Extract the (x, y) coordinate from the center of the cell holding the provided text.  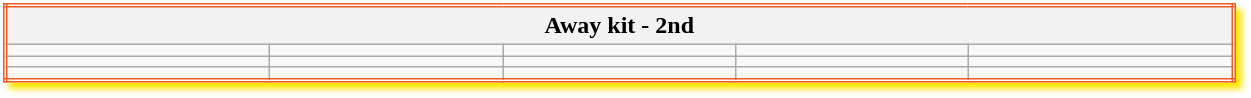
Away kit - 2nd (619, 25)
